Determine the [X, Y] coordinate at the center of the cell enclosing the given text.  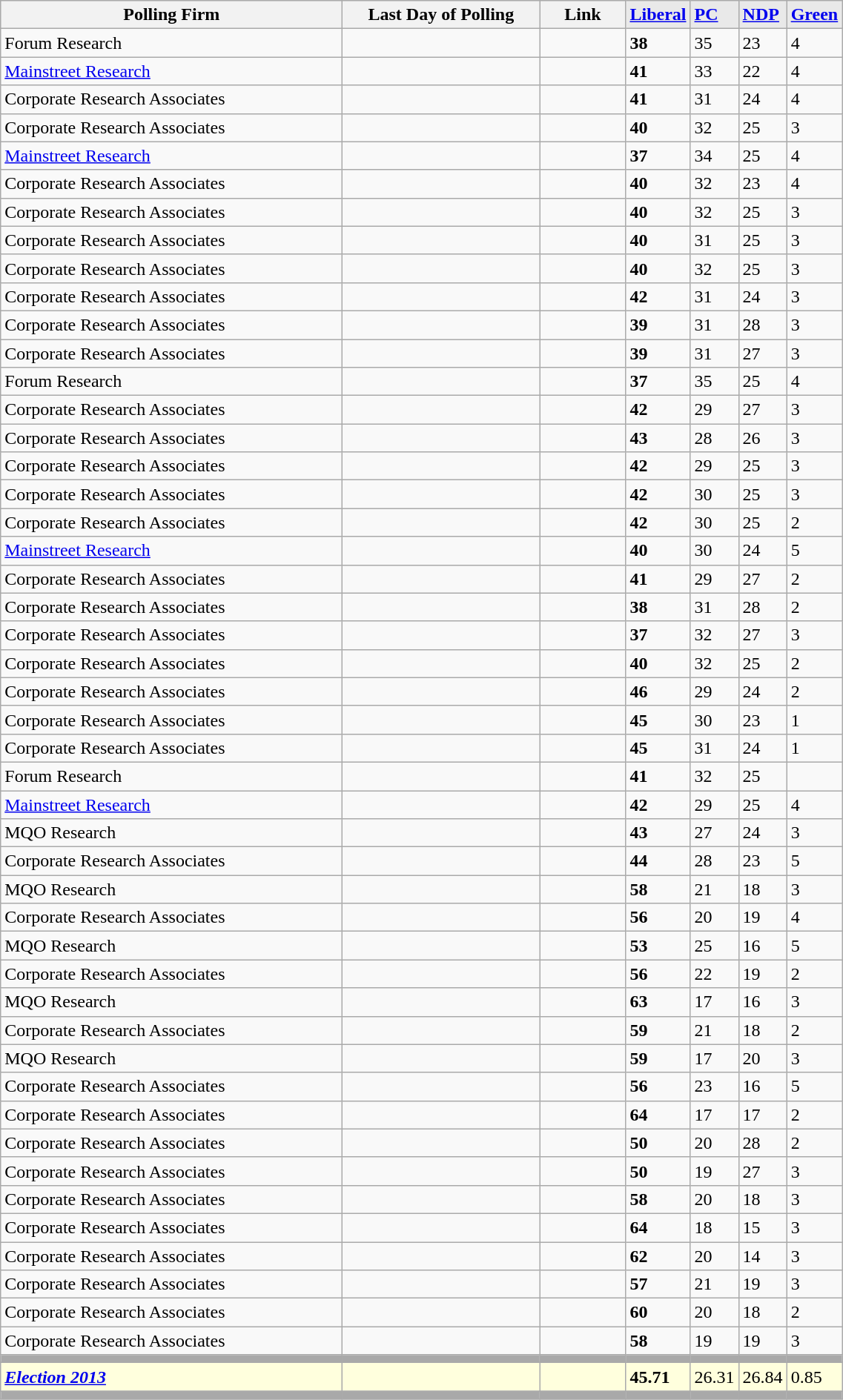
46 [658, 691]
34 [715, 156]
NDP [762, 15]
14 [762, 1256]
PC [715, 15]
45.71 [658, 1377]
26 [762, 438]
53 [658, 946]
Liberal [658, 15]
15 [762, 1227]
Election 2013 [172, 1377]
Link [583, 15]
60 [658, 1313]
62 [658, 1256]
57 [658, 1284]
33 [715, 71]
26.84 [762, 1377]
63 [658, 1002]
44 [658, 861]
26.31 [715, 1377]
0.85 [814, 1377]
Green [814, 15]
Last Day of Polling [441, 15]
Polling Firm [172, 15]
